Determine the [x, y] coordinate at the center of the cell enclosing the given text.  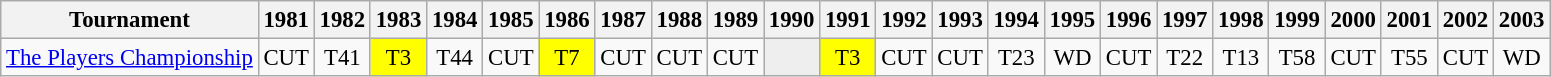
1988 [679, 20]
1981 [286, 20]
1996 [1128, 20]
1987 [623, 20]
1990 [792, 20]
Tournament [130, 20]
2003 [1522, 20]
1999 [1297, 20]
2001 [1409, 20]
T55 [1409, 58]
T7 [567, 58]
1995 [1072, 20]
T58 [1297, 58]
T13 [1241, 58]
T44 [455, 58]
1986 [567, 20]
1985 [511, 20]
1998 [1241, 20]
1994 [1016, 20]
1992 [904, 20]
1984 [455, 20]
2000 [1353, 20]
T41 [342, 58]
1983 [398, 20]
1997 [1185, 20]
The Players Championship [130, 58]
T23 [1016, 58]
1991 [848, 20]
T22 [1185, 58]
1993 [960, 20]
1989 [735, 20]
2002 [1465, 20]
1982 [342, 20]
